Provide the (X, Y) coordinate of the cell's center where the given text is located.  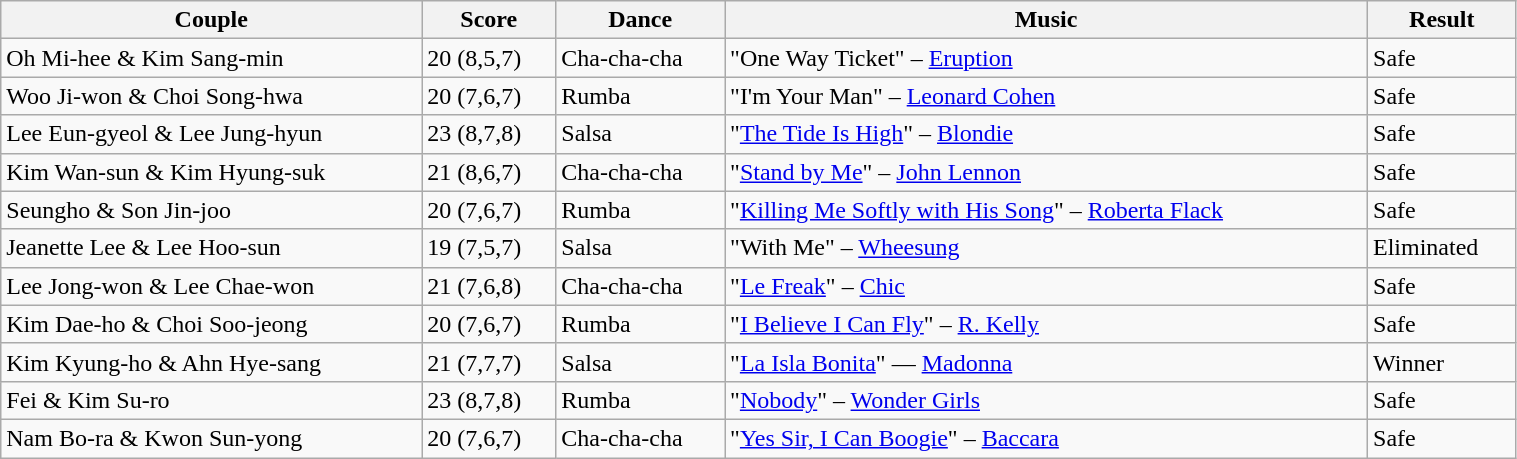
"Killing Me Softly with His Song" – Roberta Flack (1046, 210)
Result (1442, 20)
"Stand by Me" – John Lennon (1046, 172)
"One Way Ticket" – Eruption (1046, 58)
21 (8,6,7) (489, 172)
21 (7,6,8) (489, 286)
"With Me" – Wheesung (1046, 248)
Kim Wan-sun & Kim Hyung-suk (212, 172)
Kim Kyung-ho & Ahn Hye-sang (212, 362)
"Le Freak" – Chic (1046, 286)
"Yes Sir, I Can Boogie" – Baccara (1046, 438)
"I Believe I Can Fly" – R. Kelly (1046, 324)
Score (489, 20)
Fei & Kim Su-ro (212, 400)
Seungho & Son Jin-joo (212, 210)
Jeanette Lee & Lee Hoo-sun (212, 248)
Music (1046, 20)
Kim Dae-ho & Choi Soo-jeong (212, 324)
Nam Bo-ra & Kwon Sun-yong (212, 438)
"The Tide Is High" – Blondie (1046, 134)
Oh Mi-hee & Kim Sang-min (212, 58)
Dance (640, 20)
Eliminated (1442, 248)
"La Isla Bonita" — Madonna (1046, 362)
20 (8,5,7) (489, 58)
Woo Ji-won & Choi Song-hwa (212, 96)
"I'm Your Man" – Leonard Cohen (1046, 96)
"Nobody" – Wonder Girls (1046, 400)
Lee Jong-won & Lee Chae-won (212, 286)
Couple (212, 20)
Lee Eun-gyeol & Lee Jung-hyun (212, 134)
21 (7,7,7) (489, 362)
19 (7,5,7) (489, 248)
Winner (1442, 362)
